Locate the cell with the specified text and output its [X, Y] center coordinate. 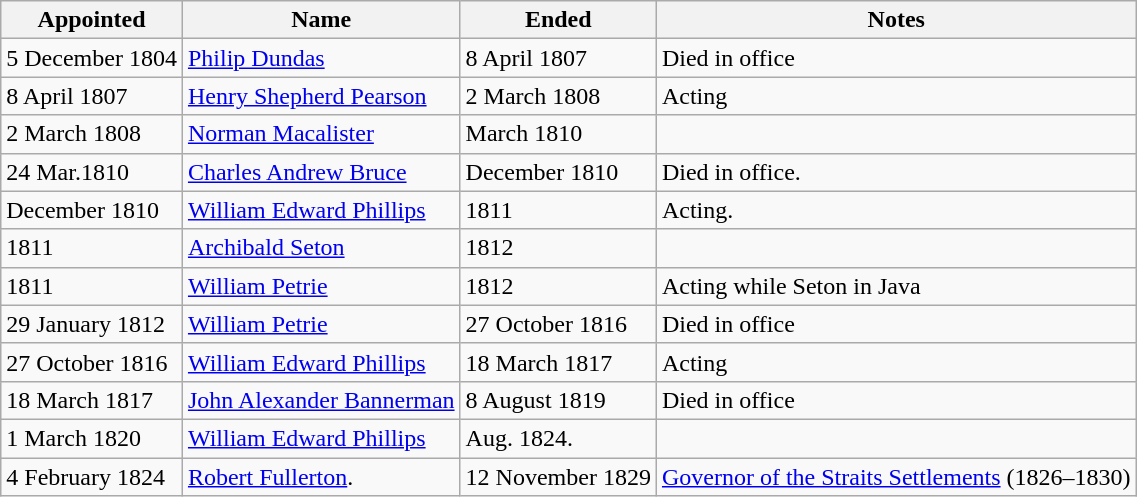
29 January 1812 [92, 324]
Died in office. [896, 172]
8 August 1819 [558, 400]
Robert Fullerton. [321, 477]
24 Mar.1810 [92, 172]
Governor of the Straits Settlements (1826–1830) [896, 477]
Archibald Seton [321, 248]
Norman Macalister [321, 134]
Henry Shepherd Pearson [321, 96]
1 March 1820 [92, 438]
Acting while Seton in Java [896, 286]
John Alexander Bannerman [321, 400]
Ended [558, 20]
Acting. [896, 210]
Charles Andrew Bruce [321, 172]
Philip Dundas [321, 58]
March 1810 [558, 134]
5 December 1804 [92, 58]
4 February 1824 [92, 477]
Notes [896, 20]
Name [321, 20]
Appointed [92, 20]
12 November 1829 [558, 477]
Aug. 1824. [558, 438]
